Capture the cell that displays the provided text and extract its (X, Y) central coordinate. 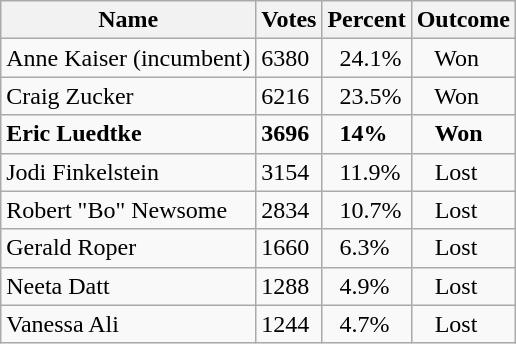
6.3% (366, 248)
Name (128, 20)
Anne Kaiser (incumbent) (128, 58)
3696 (289, 134)
4.7% (366, 324)
Votes (289, 20)
14% (366, 134)
Robert "Bo" Newsome (128, 210)
Craig Zucker (128, 96)
Gerald Roper (128, 248)
Vanessa Ali (128, 324)
Eric Luedtke (128, 134)
10.7% (366, 210)
3154 (289, 172)
Outcome (463, 20)
Percent (366, 20)
1660 (289, 248)
Neeta Datt (128, 286)
6216 (289, 96)
6380 (289, 58)
23.5% (366, 96)
11.9% (366, 172)
1288 (289, 286)
4.9% (366, 286)
Jodi Finkelstein (128, 172)
24.1% (366, 58)
1244 (289, 324)
2834 (289, 210)
